Detect which cell encompasses the target text, then output its (X, Y) center coordinate. 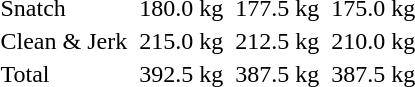
215.0 kg (182, 41)
212.5 kg (278, 41)
